Detect which cell encompasses the target text, then output its (X, Y) center coordinate. 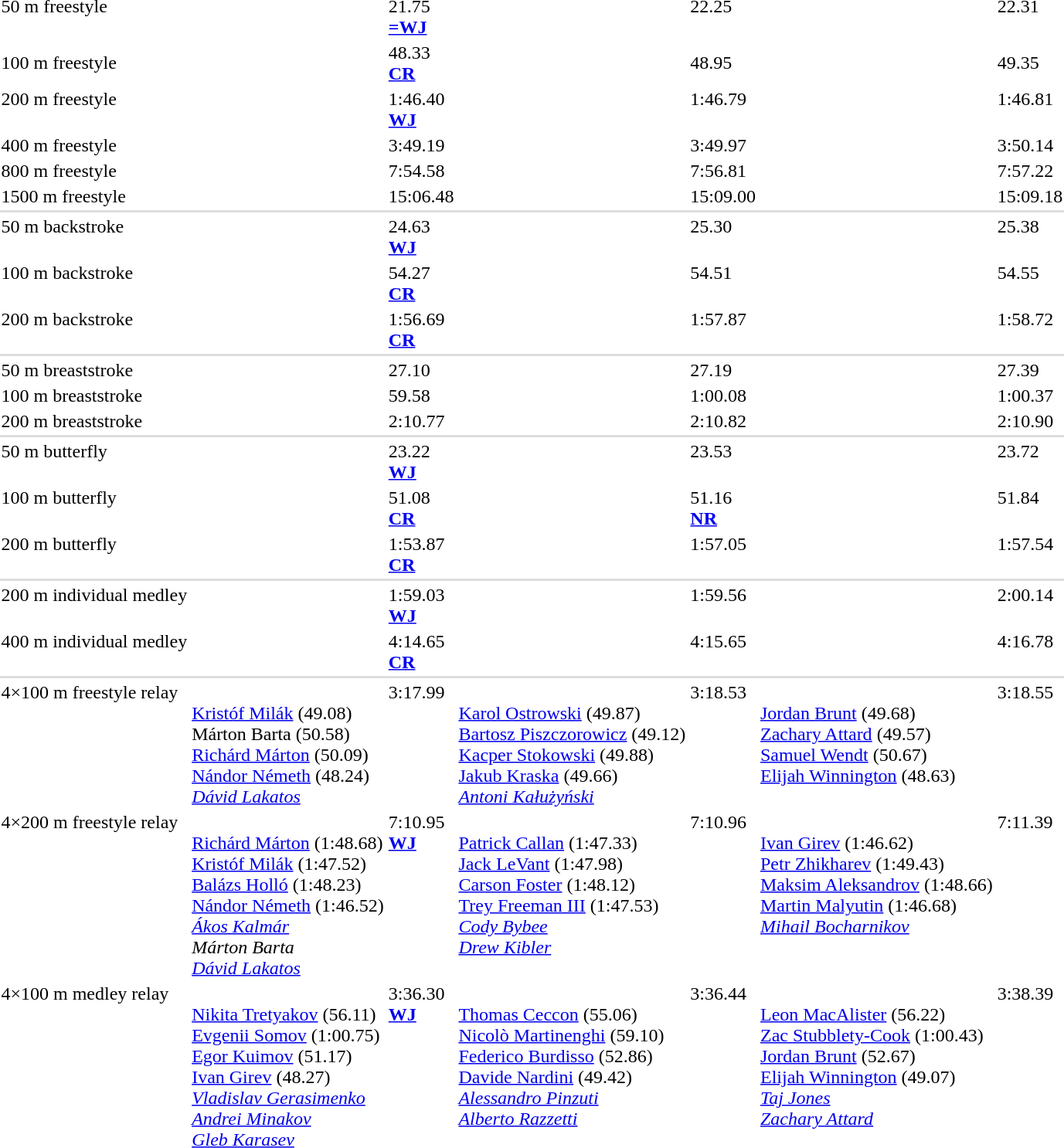
3:49.97 (723, 145)
200 m breaststroke (94, 421)
48.33CR (421, 63)
Karol Ostrowski (49.87)Bartosz Piszczorowicz (49.12)Kacper Stokowski (49.88)Jakub Kraska (49.66)Antoni Kałużyński (572, 745)
Richárd Márton (1:48.68)Kristóf Milák (1:47.52)Balázs Holló (1:48.23)Nándor Németh (1:46.52)Ákos KalmárMárton BartaDávid Lakatos (288, 895)
49.35 (1030, 63)
Ivan Girev (1:46.62)Petr Zhikharev (1:49.43)Maksim Aleksandrov (1:48.66)Martin Malyutin (1:46.68)Mihail Bocharnikov (877, 895)
54.51 (723, 283)
2:00.14 (1030, 606)
7:11.39 (1030, 895)
25.30 (723, 236)
200 m freestyle (94, 110)
200 m butterfly (94, 555)
1:57.05 (723, 555)
54.55 (1030, 283)
100 m breaststroke (94, 396)
Patrick Callan (1:47.33)Jack LeVant (1:47.98)Carson Foster (1:48.12)Trey Freeman III (1:47.53)Cody BybeeDrew Kibler (572, 895)
27.19 (723, 370)
25.38 (1030, 236)
3:49.19 (421, 145)
200 m backstroke (94, 329)
400 m individual medley (94, 652)
51.84 (1030, 508)
1:56.69CR (421, 329)
1:59.03 WJ (421, 606)
15:09.00 (723, 196)
1:46.40WJ (421, 110)
27.39 (1030, 370)
1:58.72 (1030, 329)
7:10.96 (723, 895)
800 m freestyle (94, 171)
Jordan Brunt (49.68)Zachary Attard (49.57)Samuel Wendt (50.67)Elijah Winnington (48.63) (877, 745)
7:54.58 (421, 171)
23.72 (1030, 462)
4:16.78 (1030, 652)
4×100 m freestyle relay (94, 745)
400 m freestyle (94, 145)
2:10.82 (723, 421)
Kristóf Milák (49.08)Márton Barta (50.58)Richárd Márton (50.09)Nándor Németh (48.24)Dávid Lakatos (288, 745)
51.16NR (723, 508)
4:15.65 (723, 652)
1:57.54 (1030, 555)
100 m backstroke (94, 283)
50 m backstroke (94, 236)
54.27CR (421, 283)
1:46.81 (1030, 110)
1500 m freestyle (94, 196)
1:46.79 (723, 110)
51.08 CR (421, 508)
50 m breaststroke (94, 370)
23.22 WJ (421, 462)
4:14.65CR (421, 652)
3:18.55 (1030, 745)
1:53.87 CR (421, 555)
23.53 (723, 462)
24.63 WJ (421, 236)
3:17.99 (421, 745)
2:10.77 (421, 421)
7:56.81 (723, 171)
7:10.95 WJ (421, 895)
15:06.48 (421, 196)
100 m butterfly (94, 508)
7:57.22 (1030, 171)
1:00.08 (723, 396)
3:50.14 (1030, 145)
4×200 m freestyle relay (94, 895)
3:18.53 (723, 745)
27.10 (421, 370)
2:10.90 (1030, 421)
50 m butterfly (94, 462)
15:09.18 (1030, 196)
1:00.37 (1030, 396)
100 m freestyle (94, 63)
59.58 (421, 396)
48.95 (723, 63)
1:57.87 (723, 329)
1:59.56 (723, 606)
200 m individual medley (94, 606)
